For the text-containing cell, return its midpoint in [x, y] coordinate format. 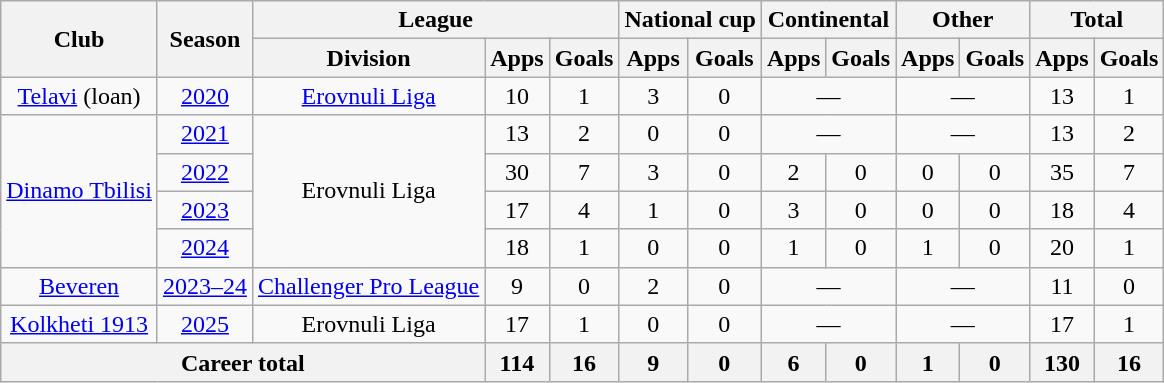
Beveren [80, 286]
2025 [204, 324]
Challenger Pro League [368, 286]
Dinamo Tbilisi [80, 191]
2023–24 [204, 286]
2024 [204, 248]
114 [517, 362]
2020 [204, 96]
Career total [243, 362]
Club [80, 39]
35 [1062, 172]
2021 [204, 134]
Telavi (loan) [80, 96]
Other [963, 20]
League [435, 20]
Total [1097, 20]
Season [204, 39]
National cup [690, 20]
Continental [828, 20]
130 [1062, 362]
2023 [204, 210]
10 [517, 96]
30 [517, 172]
6 [793, 362]
11 [1062, 286]
Kolkheti 1913 [80, 324]
2022 [204, 172]
Division [368, 58]
20 [1062, 248]
